Provide the (x, y) coordinate of the cell's center where the given text is located.  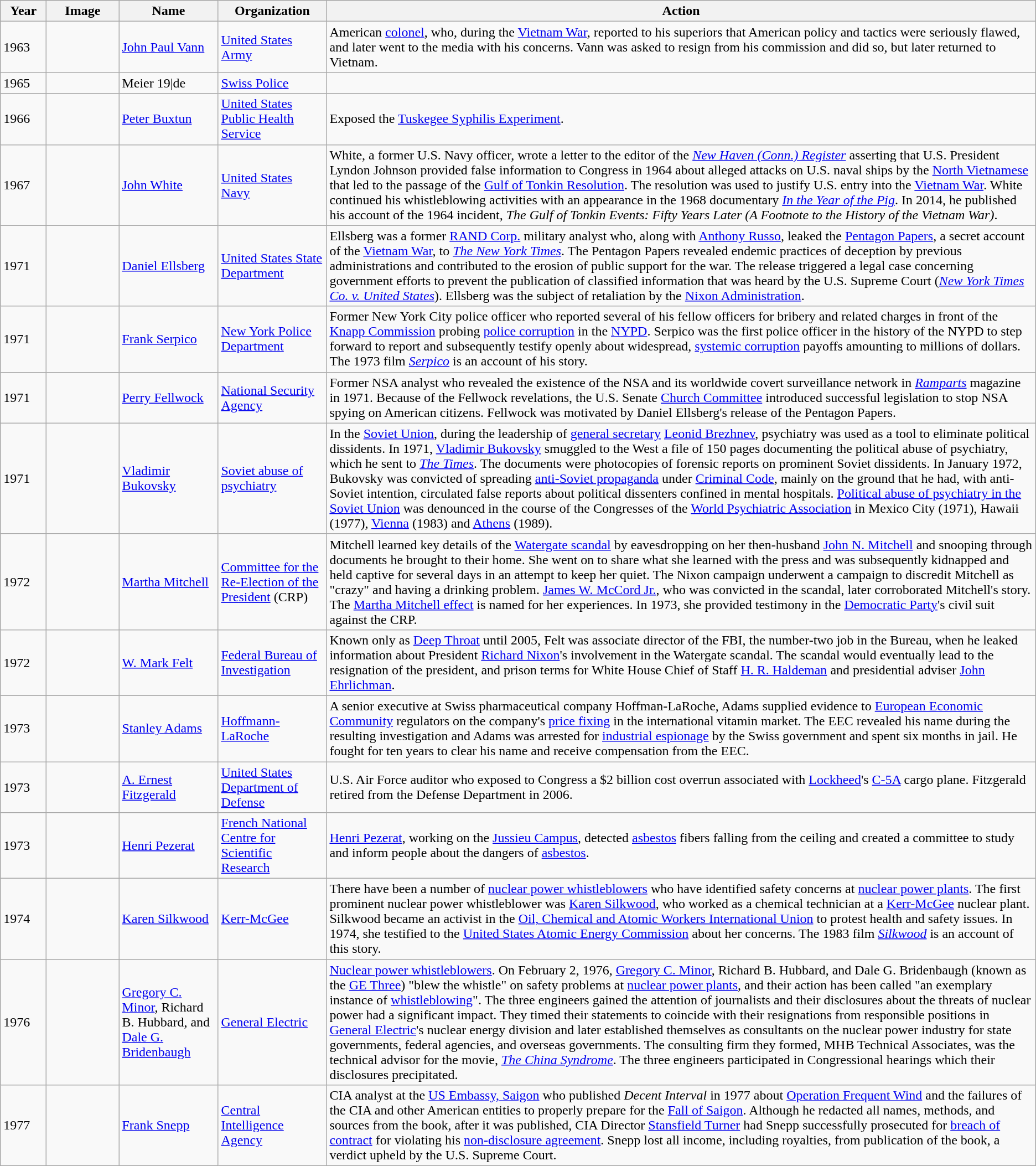
United States Navy (272, 185)
United States Public Health Service (272, 119)
Henri Pezerat (168, 846)
1965 (23, 83)
1966 (23, 119)
Year (23, 11)
United States Department of Defense (272, 787)
Kerr-McGee (272, 919)
Exposed the Tuskegee Syphilis Experiment. (681, 119)
Meier 19|de (168, 83)
French National Centre for Scientific Research (272, 846)
General Electric (272, 1022)
1974 (23, 919)
Soviet abuse of psychiatry (272, 478)
Frank Serpico (168, 339)
John White (168, 185)
Gregory C. Minor, Richard B. Hubbard, and Dale G. Bridenbaugh (168, 1022)
Perry Fellwock (168, 398)
Federal Bureau of Investigation (272, 662)
1977 (23, 1126)
Frank Snepp (168, 1126)
Central Intelligence Agency (272, 1126)
1963 (23, 47)
Karen Silkwood (168, 919)
Daniel Ellsberg (168, 266)
1967 (23, 185)
Hoffmann-LaRoche (272, 729)
Image (83, 11)
W. Mark Felt (168, 662)
Vladimir Bukovsky (168, 478)
Committee for the Re-Election of the President (CRP) (272, 581)
New York Police Department (272, 339)
Swiss Police (272, 83)
Peter Buxtun (168, 119)
Organization (272, 11)
Martha Mitchell (168, 581)
Stanley Adams (168, 729)
A. Ernest Fitzgerald (168, 787)
Name (168, 11)
John Paul Vann (168, 47)
National Security Agency (272, 398)
United States State Department (272, 266)
Action (681, 11)
1976 (23, 1022)
United States Army (272, 47)
